Return the (X, Y) coordinate for the center point of the cell that contains the specified text.  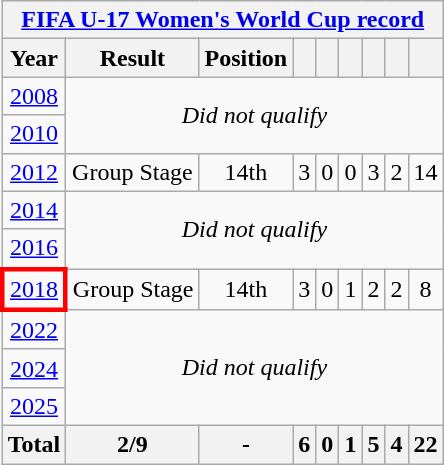
2/9 (132, 444)
FIFA U-17 Women's World Cup record (222, 20)
5 (374, 444)
2010 (34, 134)
2025 (34, 406)
Result (132, 58)
14 (426, 172)
2018 (34, 290)
6 (304, 444)
Total (34, 444)
2008 (34, 96)
2014 (34, 210)
4 (396, 444)
2012 (34, 172)
2022 (34, 330)
- (246, 444)
2016 (34, 249)
Year (34, 58)
22 (426, 444)
2024 (34, 368)
Position (246, 58)
8 (426, 290)
